Search for the cell housing the specified text and yield its (x, y) center coordinate. 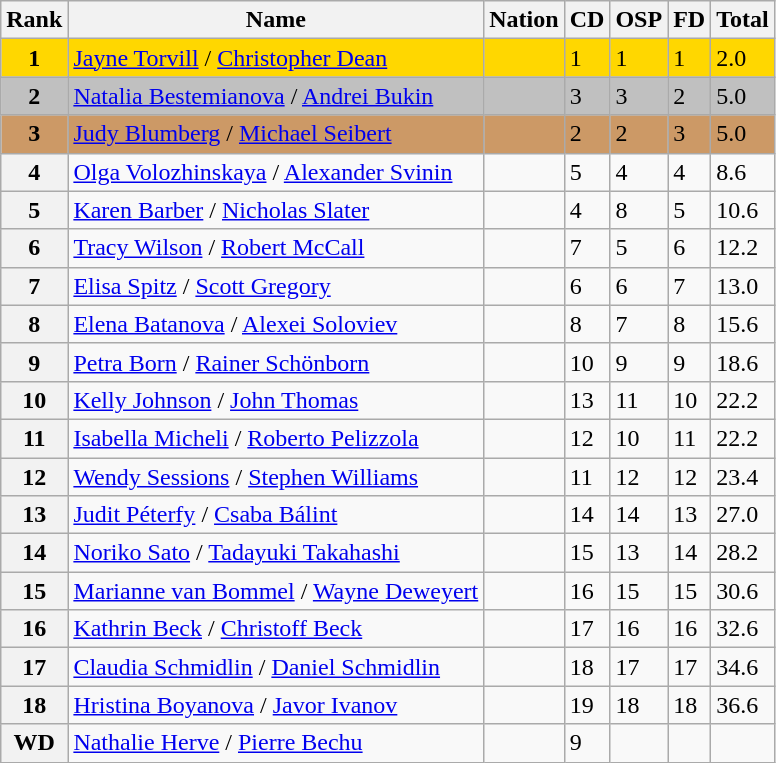
FD (690, 20)
Hristina Boyanova / Javor Ivanov (276, 705)
Natalia Bestemianova / Andrei Bukin (276, 96)
15.6 (743, 324)
Wendy Sessions / Stephen Williams (276, 477)
Noriko Sato / Tadayuki Takahashi (276, 553)
34.6 (743, 667)
32.6 (743, 629)
19 (587, 705)
Petra Born / Rainer Schönborn (276, 362)
13.0 (743, 286)
OSP (639, 20)
Name (276, 20)
CD (587, 20)
Claudia Schmidlin / Daniel Schmidlin (276, 667)
Karen Barber / Nicholas Slater (276, 210)
Marianne van Bommel / Wayne Deweyert (276, 591)
Kathrin Beck / Christoff Beck (276, 629)
10.6 (743, 210)
Isabella Micheli / Roberto Pelizzola (276, 438)
8.6 (743, 172)
2.0 (743, 58)
36.6 (743, 705)
Kelly Johnson / John Thomas (276, 400)
Elisa Spitz / Scott Gregory (276, 286)
WD (34, 743)
30.6 (743, 591)
Tracy Wilson / Robert McCall (276, 248)
Nathalie Herve / Pierre Bechu (276, 743)
18.6 (743, 362)
Nation (524, 20)
12.2 (743, 248)
Judit Péterfy / Csaba Bálint (276, 515)
23.4 (743, 477)
27.0 (743, 515)
Olga Volozhinskaya / Alexander Svinin (276, 172)
Rank (34, 20)
Jayne Torvill / Christopher Dean (276, 58)
Total (743, 20)
Judy Blumberg / Michael Seibert (276, 134)
28.2 (743, 553)
Elena Batanova / Alexei Soloviev (276, 324)
